Detect which cell encompasses the target text, then output its [X, Y] center coordinate. 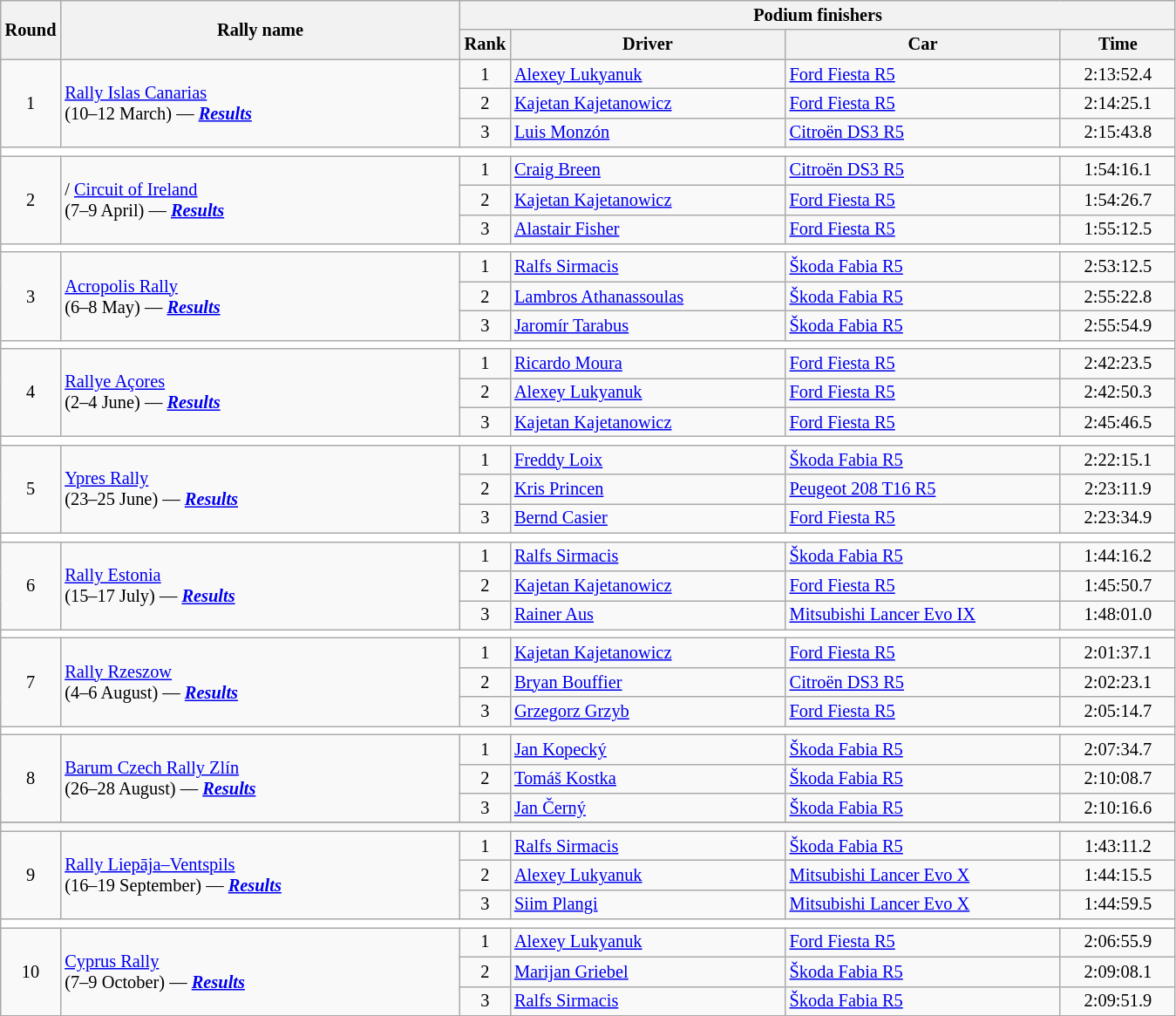
Peugeot 208 T16 R5 [923, 489]
1:44:15.5 [1118, 875]
Bernd Casier [648, 518]
Acropolis Rally(6–8 May) — Results [260, 297]
Bryan Bouffier [648, 682]
10 [31, 972]
Luis Monzón [648, 133]
Mitsubishi Lancer Evo IX [923, 615]
2:23:34.9 [1118, 518]
Jan Kopecký [648, 749]
2:13:52.4 [1118, 74]
2:10:16.6 [1118, 808]
Rally Estonia(15–17 July) — Results [260, 586]
2:09:51.9 [1118, 1001]
Ricardo Moura [648, 364]
1:55:12.5 [1118, 229]
2:53:12.5 [1118, 267]
2:45:46.5 [1118, 422]
Cyprus Rally(7–9 October) — Results [260, 972]
5 [31, 488]
Car [923, 44]
2:07:34.7 [1118, 749]
2:42:23.5 [1118, 364]
6 [31, 586]
2:22:15.1 [1118, 460]
Rank [485, 44]
Driver [648, 44]
1:54:26.7 [1118, 200]
Jan Černý [648, 808]
Rally name [260, 30]
1:44:59.5 [1118, 904]
2:23:11.9 [1118, 489]
Round [31, 30]
2:42:50.3 [1118, 392]
Jaromír Tarabus [648, 325]
Rallye Açores(2–4 June) — Results [260, 392]
1:45:50.7 [1118, 585]
7 [31, 682]
Lambros Athanassoulas [648, 297]
Barum Czech Rally Zlín(26–28 August) — Results [260, 778]
2:02:23.1 [1118, 682]
Rally Islas Canarias(10–12 March) — Results [260, 103]
2:55:22.8 [1118, 297]
Ypres Rally(23–25 June) — Results [260, 488]
1:44:16.2 [1118, 556]
Alastair Fisher [648, 229]
2:55:54.9 [1118, 325]
Tomáš Kostka [648, 779]
Craig Breen [648, 170]
8 [31, 778]
2:10:08.7 [1118, 779]
Rainer Aus [648, 615]
Grzegorz Grzyb [648, 712]
9 [31, 876]
2:06:55.9 [1118, 942]
2:14:25.1 [1118, 103]
4 [31, 392]
Marijan Griebel [648, 972]
/ Circuit of Ireland(7–9 April) — Results [260, 199]
Podium finishers [818, 15]
1:48:01.0 [1118, 615]
Time [1118, 44]
2:09:08.1 [1118, 972]
2:15:43.8 [1118, 133]
2:05:14.7 [1118, 712]
Kris Princen [648, 489]
Rally Liepāja–Ventspils(16–19 September) — Results [260, 876]
Freddy Loix [648, 460]
Siim Plangi [648, 904]
Rally Rzeszow(4–6 August) — Results [260, 682]
2:01:37.1 [1118, 652]
1:54:16.1 [1118, 170]
1:43:11.2 [1118, 846]
